Locate the cell with the specified text and output its [x, y] center coordinate. 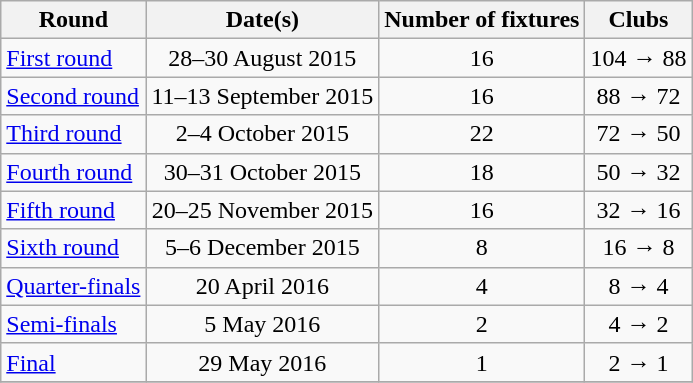
Date(s) [262, 20]
16 → 8 [638, 248]
1 [482, 362]
4 → 2 [638, 324]
20 April 2016 [262, 286]
18 [482, 172]
8 [482, 248]
28–30 August 2015 [262, 58]
2–4 October 2015 [262, 134]
5–6 December 2015 [262, 248]
Fifth round [74, 210]
20–25 November 2015 [262, 210]
Semi-finals [74, 324]
Number of fixtures [482, 20]
22 [482, 134]
8 → 4 [638, 286]
32 → 16 [638, 210]
11–13 September 2015 [262, 96]
5 May 2016 [262, 324]
2 [482, 324]
First round [74, 58]
Fourth round [74, 172]
Quarter-finals [74, 286]
4 [482, 286]
72 → 50 [638, 134]
50 → 32 [638, 172]
29 May 2016 [262, 362]
Second round [74, 96]
Sixth round [74, 248]
Clubs [638, 20]
Third round [74, 134]
2 → 1 [638, 362]
Final [74, 362]
88 → 72 [638, 96]
104 → 88 [638, 58]
30–31 October 2015 [262, 172]
Round [74, 20]
